Scan for the cell matching the given text and deliver its (X, Y) coordinate at center. 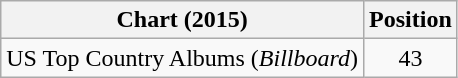
US Top Country Albums (Billboard) (182, 58)
43 (411, 58)
Chart (2015) (182, 20)
Position (411, 20)
